Locate the cell with the specified text and output its (X, Y) center coordinate. 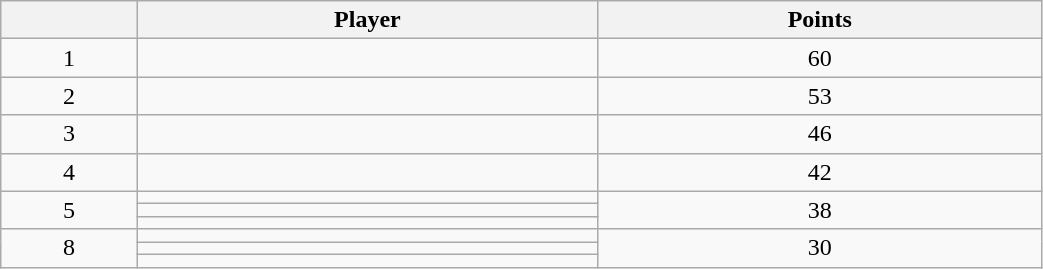
46 (820, 134)
Player (367, 20)
60 (820, 58)
2 (70, 96)
1 (70, 58)
30 (820, 248)
Points (820, 20)
8 (70, 248)
38 (820, 210)
5 (70, 210)
4 (70, 172)
53 (820, 96)
3 (70, 134)
42 (820, 172)
